Find where the given text appears and provide that cell's center as (X, Y) coordinate. 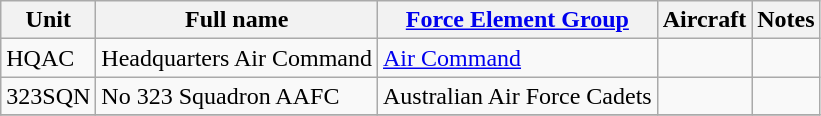
Air Command (518, 58)
Aircraft (704, 20)
HQAC (48, 58)
323SQN (48, 96)
Unit (48, 20)
Full name (237, 20)
Notes (786, 20)
Australian Air Force Cadets (518, 96)
Headquarters Air Command (237, 58)
No 323 Squadron AAFC (237, 96)
Force Element Group (518, 20)
